Return [x, y] of the center of cell containing provided text 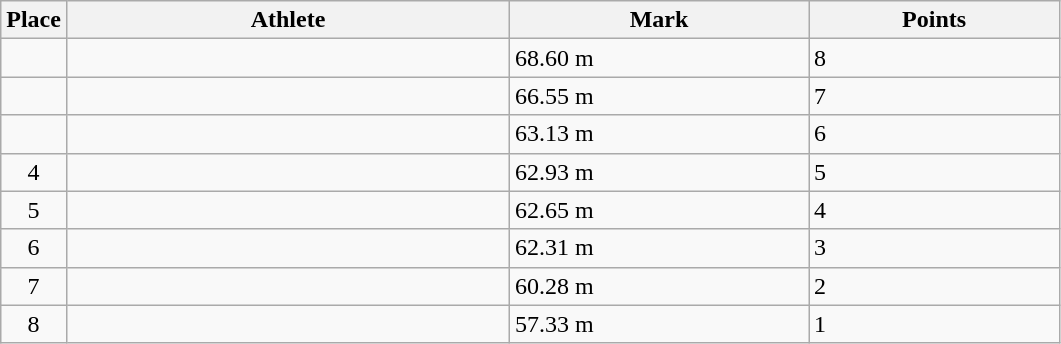
63.13 m [660, 134]
66.55 m [660, 96]
Points [934, 20]
62.93 m [660, 172]
1 [934, 324]
62.65 m [660, 210]
2 [934, 286]
Mark [660, 20]
Athlete [288, 20]
68.60 m [660, 58]
62.31 m [660, 248]
57.33 m [660, 324]
3 [934, 248]
60.28 m [660, 286]
Place [34, 20]
